From the cell containing the given text, extract its center point as [X, Y] coordinate. 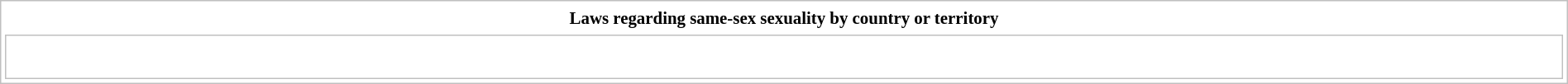
Laws regarding same-sex sexuality by country or territory [784, 18]
